Output the [X, Y] coordinate of the center of the cell containing the given text.  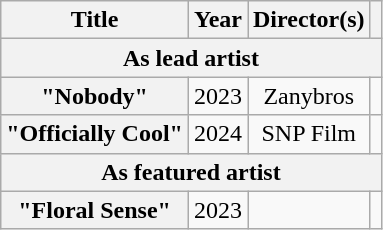
Zanybros [310, 96]
Director(s) [310, 20]
SNP Film [310, 134]
"Floral Sense" [95, 210]
As lead artist [191, 58]
Title [95, 20]
2024 [218, 134]
"Officially Cool" [95, 134]
As featured artist [191, 172]
Year [218, 20]
"Nobody" [95, 96]
